Locate the cell with the specified text and output its [X, Y] center coordinate. 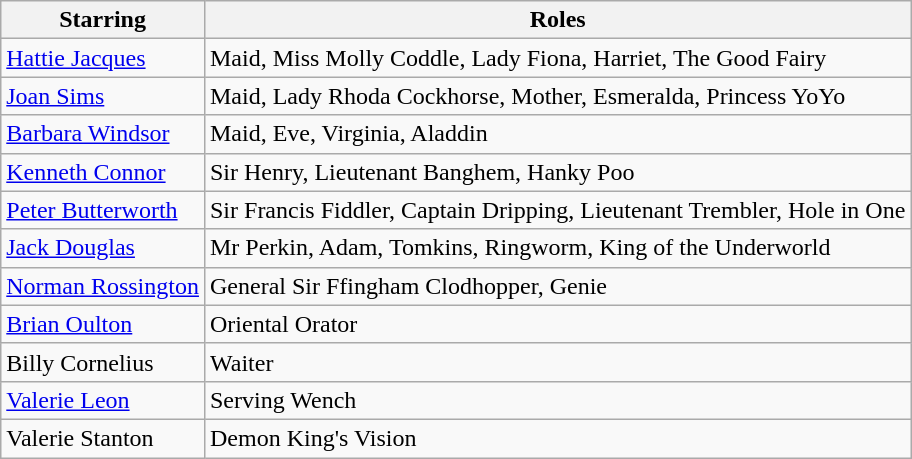
Hattie Jacques [103, 58]
Valerie Stanton [103, 438]
Maid, Lady Rhoda Cockhorse, Mother, Esmeralda, Princess YoYo [557, 96]
Norman Rossington [103, 286]
Waiter [557, 362]
Demon King's Vision [557, 438]
Maid, Eve, Virginia, Aladdin [557, 134]
Sir Francis Fiddler, Captain Dripping, Lieutenant Trembler, Hole in One [557, 210]
Brian Oulton [103, 324]
Sir Henry, Lieutenant Banghem, Hanky Poo [557, 172]
Barbara Windsor [103, 134]
General Sir Ffingham Clodhopper, Genie [557, 286]
Starring [103, 20]
Serving Wench [557, 400]
Billy Cornelius [103, 362]
Valerie Leon [103, 400]
Oriental Orator [557, 324]
Kenneth Connor [103, 172]
Jack Douglas [103, 248]
Joan Sims [103, 96]
Peter Butterworth [103, 210]
Maid, Miss Molly Coddle, Lady Fiona, Harriet, The Good Fairy [557, 58]
Mr Perkin, Adam, Tomkins, Ringworm, King of the Underworld [557, 248]
Roles [557, 20]
